Provide the [X, Y] coordinate of the cell's center where the given text is located.  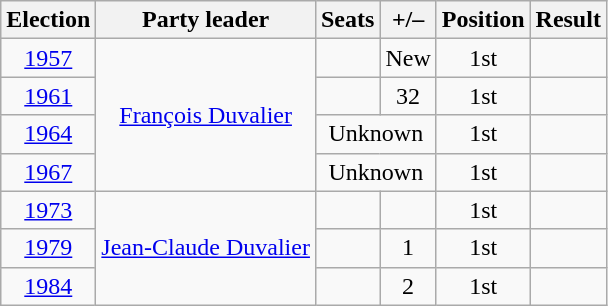
Result [568, 20]
1984 [48, 286]
1973 [48, 210]
1957 [48, 58]
François Duvalier [206, 115]
32 [408, 96]
Election [48, 20]
Position [483, 20]
1979 [48, 248]
Jean-Claude Duvalier [206, 248]
Party leader [206, 20]
2 [408, 286]
1964 [48, 134]
Seats [347, 20]
1961 [48, 96]
New [408, 58]
1 [408, 248]
+/– [408, 20]
1967 [48, 172]
